Extract the (x, y) coordinate from the center of the cell holding the provided text.  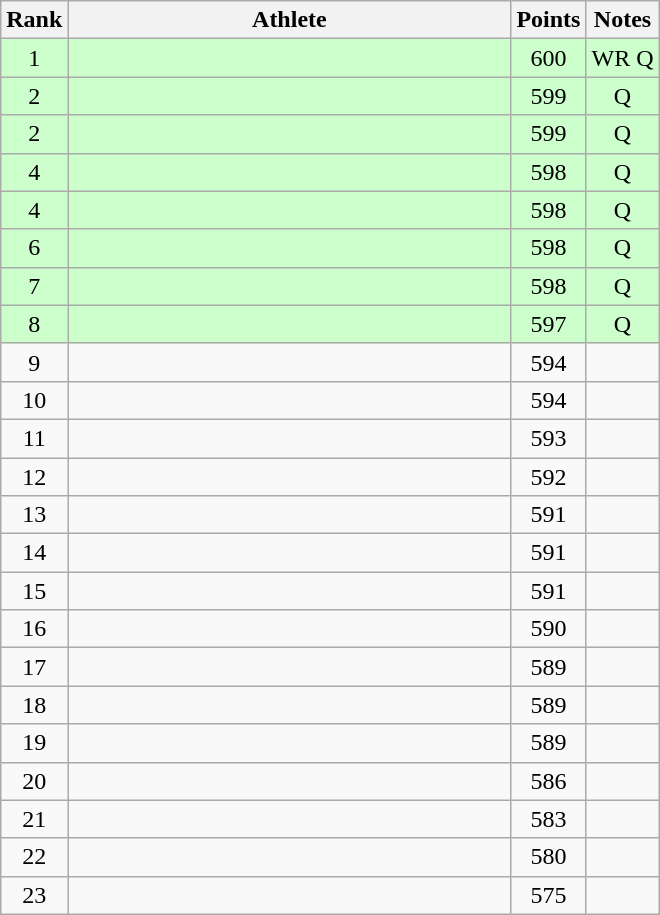
18 (34, 705)
1 (34, 58)
19 (34, 743)
Athlete (290, 20)
20 (34, 781)
590 (548, 629)
22 (34, 857)
23 (34, 895)
17 (34, 667)
12 (34, 477)
13 (34, 515)
586 (548, 781)
Notes (622, 20)
6 (34, 248)
7 (34, 286)
21 (34, 819)
16 (34, 629)
15 (34, 591)
597 (548, 324)
WR Q (622, 58)
580 (548, 857)
14 (34, 553)
592 (548, 477)
583 (548, 819)
10 (34, 400)
8 (34, 324)
575 (548, 895)
Rank (34, 20)
Points (548, 20)
593 (548, 438)
600 (548, 58)
9 (34, 362)
11 (34, 438)
